Detect which cell encompasses the target text, then output its [x, y] center coordinate. 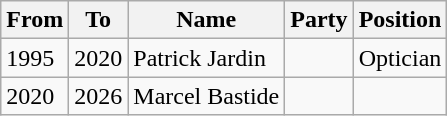
Marcel Bastide [206, 96]
2026 [98, 96]
Optician [400, 58]
Position [400, 20]
Party [319, 20]
Patrick Jardin [206, 58]
Name [206, 20]
From [35, 20]
1995 [35, 58]
To [98, 20]
